Detect which cell encompasses the target text, then output its (x, y) center coordinate. 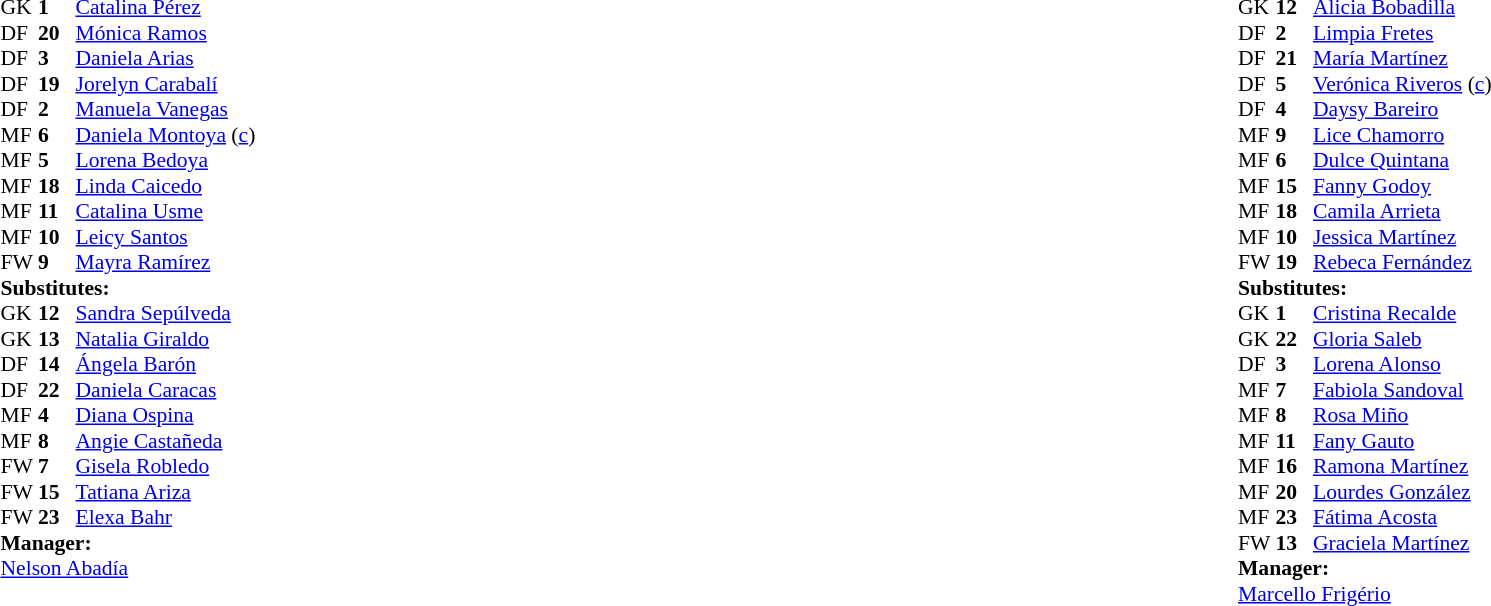
16 (1295, 467)
Manuela Vanegas (166, 109)
Mónica Ramos (166, 33)
Gisela Robledo (166, 467)
Mayra Ramírez (166, 263)
Substitutes: (128, 288)
Angie Castañeda (166, 441)
12 (57, 313)
Daniela Arias (166, 59)
1 (1295, 313)
21 (1295, 59)
Daniela Caracas (166, 390)
Lorena Bedoya (166, 161)
Jorelyn Carabalí (166, 84)
Elexa Bahr (166, 517)
Daniela Montoya (c) (166, 135)
Manager: (128, 543)
Natalia Giraldo (166, 339)
Catalina Usme (166, 211)
Ángela Barón (166, 365)
Diana Ospina (166, 415)
Leicy Santos (166, 237)
Linda Caicedo (166, 186)
Sandra Sepúlveda (166, 313)
Tatiana Ariza (166, 492)
Nelson Abadía (128, 569)
14 (57, 365)
